Scan for the cell matching the given text and deliver its [x, y] coordinate at center. 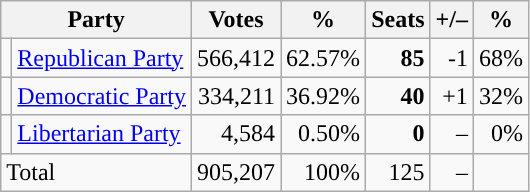
-1 [452, 58]
+1 [452, 96]
Party [96, 20]
0 [398, 134]
905,207 [236, 172]
566,412 [236, 58]
Total [96, 172]
0.50% [324, 134]
334,211 [236, 96]
Republican Party [102, 58]
Democratic Party [102, 96]
62.57% [324, 58]
40 [398, 96]
4,584 [236, 134]
0% [500, 134]
100% [324, 172]
+/– [452, 20]
85 [398, 58]
36.92% [324, 96]
32% [500, 96]
Seats [398, 20]
Votes [236, 20]
68% [500, 58]
125 [398, 172]
Libertarian Party [102, 134]
